Identify which cell holds the provided text, then report its [X, Y] central coordinate. 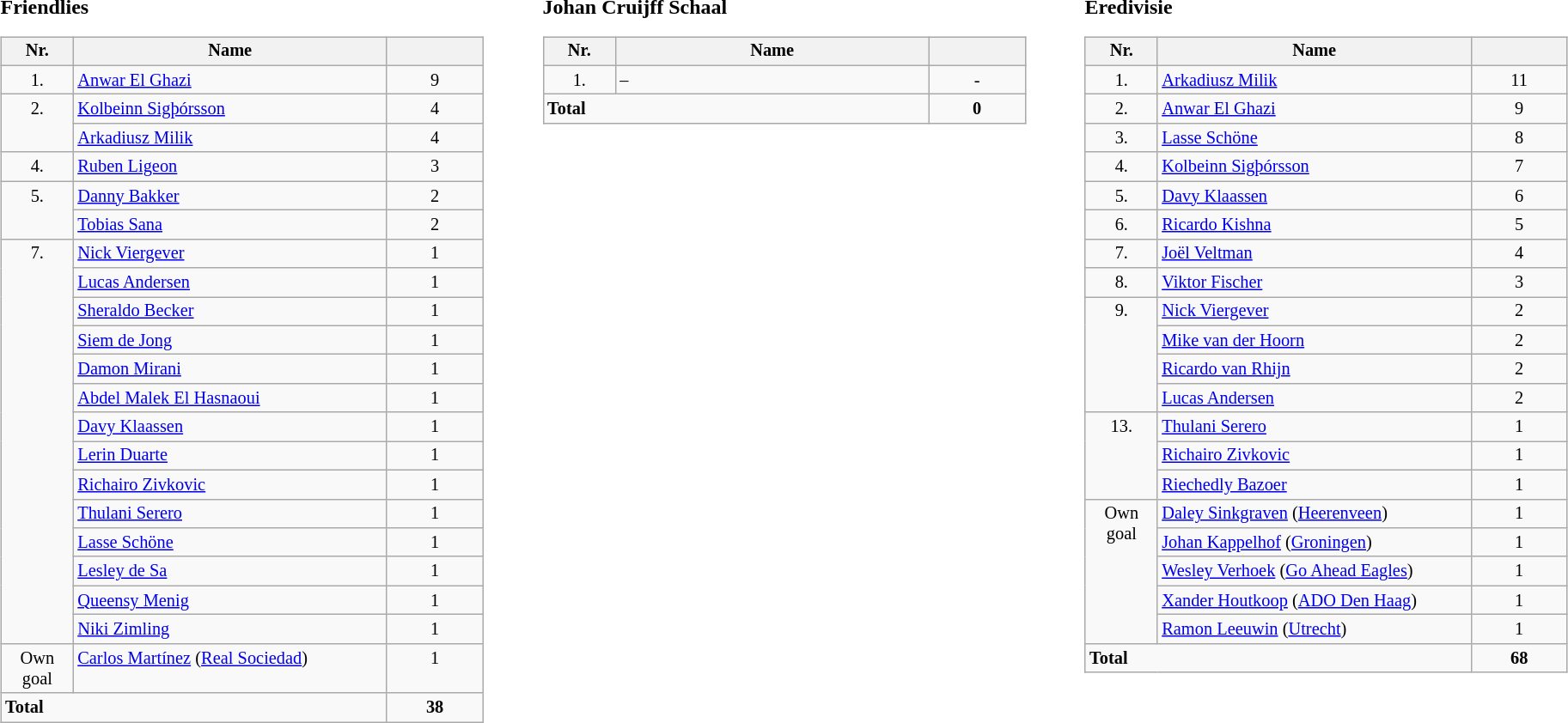
Ramon Leeuwin (Utrecht) [1315, 629]
Damon Mirani [230, 369]
Riechedly Bazoer [1315, 484]
– [772, 80]
Daley Sinkgraven (Heerenveen) [1315, 513]
68 [1519, 658]
Sheraldo Becker [230, 312]
9. [1121, 355]
8 [1519, 138]
0 [977, 109]
Lerin Duarte [230, 456]
Ricardo van Rhijn [1315, 369]
Niki Zimling [230, 629]
Carlos Martínez (Real Sociedad) [230, 668]
8. [1121, 283]
13. [1121, 455]
Johan Kappelhof (Groningen) [1315, 543]
Mike van der Hoorn [1315, 340]
6 [1519, 196]
38 [435, 708]
Siem de Jong [230, 340]
Ruben Ligeon [230, 167]
6. [1121, 225]
Xander Houtkoop (ADO Den Haag) [1315, 600]
Viktor Fischer [1315, 283]
11 [1519, 80]
Abdel Malek El Hasnaoui [230, 398]
Lesley de Sa [230, 571]
7 [1519, 167]
Ricardo Kishna [1315, 225]
Queensy Menig [230, 600]
Joël Veltman [1315, 253]
Danny Bakker [230, 196]
Wesley Verhoek (Go Ahead Eagles) [1315, 571]
3. [1121, 138]
Tobias Sana [230, 225]
- [977, 80]
5 [1519, 225]
